Find where the given text appears and provide that cell's center as [X, Y] coordinate. 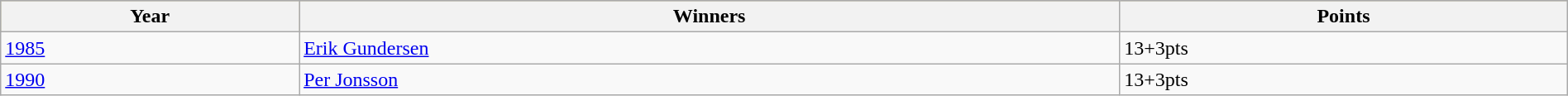
Per Jonsson [710, 79]
1990 [151, 79]
Erik Gundersen [710, 48]
Year [151, 17]
Points [1344, 17]
1985 [151, 48]
Winners [710, 17]
